Detect which cell encompasses the target text, then output its (x, y) center coordinate. 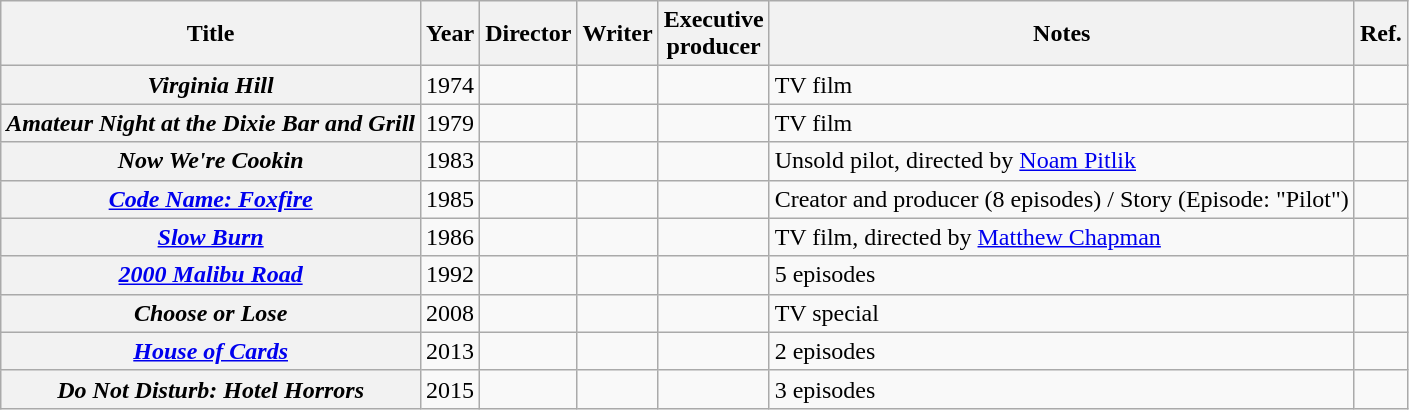
Year (450, 34)
Now We're Cookin (211, 161)
Creator and producer (8 episodes) / Story (Episode: "Pilot") (1062, 199)
2013 (450, 351)
House of Cards (211, 351)
Virginia Hill (211, 85)
Code Name: Foxfire (211, 199)
1992 (450, 275)
1983 (450, 161)
2 episodes (1062, 351)
Writer (618, 34)
Ref. (1380, 34)
1974 (450, 85)
Choose or Lose (211, 313)
Title (211, 34)
1986 (450, 237)
Do Not Disturb: Hotel Horrors (211, 389)
1985 (450, 199)
1979 (450, 123)
Director (528, 34)
3 episodes (1062, 389)
Slow Burn (211, 237)
Amateur Night at the Dixie Bar and Grill (211, 123)
TV special (1062, 313)
Executiveproducer (714, 34)
Notes (1062, 34)
TV film, directed by Matthew Chapman (1062, 237)
5 episodes (1062, 275)
2000 Malibu Road (211, 275)
Unsold pilot, directed by Noam Pitlik (1062, 161)
2015 (450, 389)
2008 (450, 313)
